Scan for the cell matching the given text and deliver its [x, y] coordinate at center. 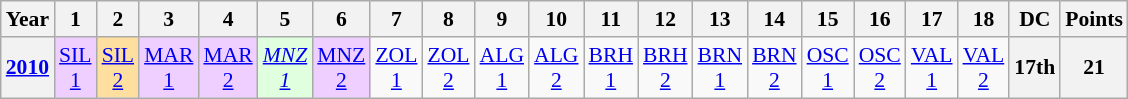
16 [880, 19]
MNZ1 [286, 68]
12 [666, 19]
2 [118, 19]
4 [228, 19]
SIL1 [76, 68]
ALG2 [556, 68]
17th [1034, 68]
10 [556, 19]
MAR1 [168, 68]
VAL1 [932, 68]
BRH2 [666, 68]
9 [502, 19]
8 [448, 19]
DC [1034, 19]
3 [168, 19]
11 [612, 19]
14 [774, 19]
ALG1 [502, 68]
SIL2 [118, 68]
MAR2 [228, 68]
OSC2 [880, 68]
1 [76, 19]
MNZ2 [341, 68]
ZOL2 [448, 68]
18 [984, 19]
13 [720, 19]
OSC1 [828, 68]
BRN2 [774, 68]
17 [932, 19]
21 [1094, 68]
5 [286, 19]
ZOL1 [396, 68]
Year [28, 19]
7 [396, 19]
VAL2 [984, 68]
BRH1 [612, 68]
6 [341, 19]
Points [1094, 19]
BRN1 [720, 68]
2010 [28, 68]
15 [828, 19]
